Determine the (x, y) coordinate at the center of the cell enclosing the given text.  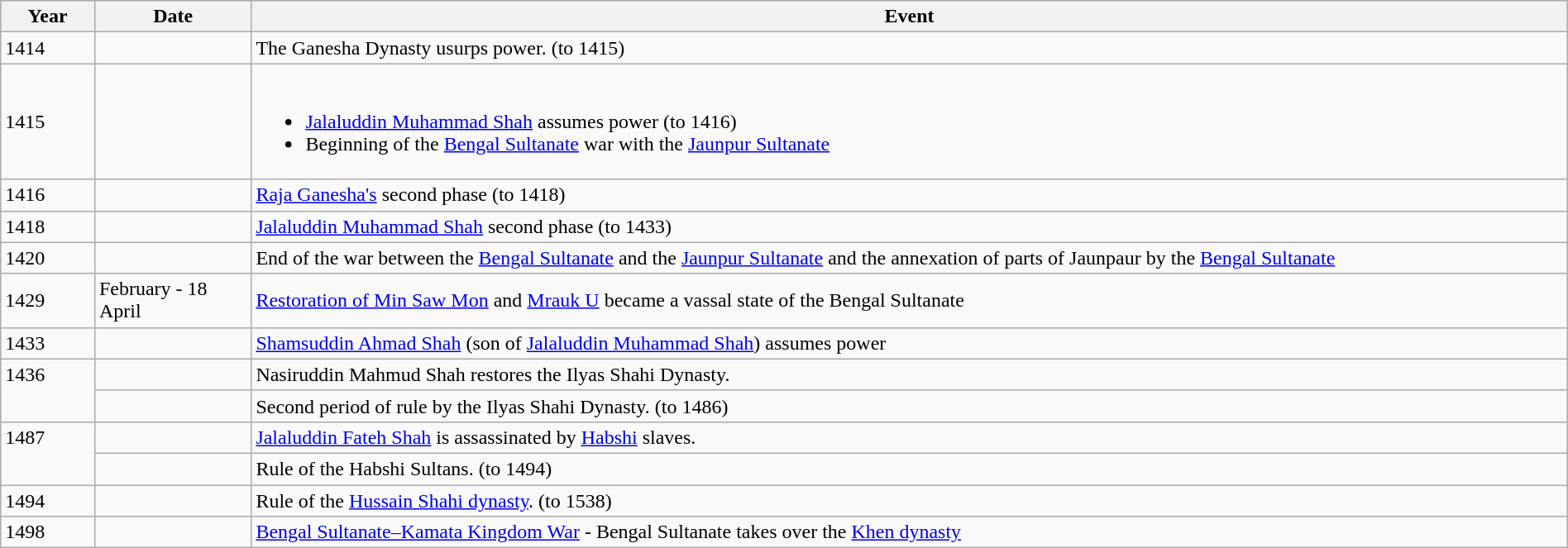
Nasiruddin Mahmud Shah restores the Ilyas Shahi Dynasty. (910, 374)
1415 (48, 122)
1436 (48, 390)
1414 (48, 48)
Rule of the Hussain Shahi dynasty. (to 1538) (910, 500)
1487 (48, 453)
February - 18 April (172, 301)
1416 (48, 195)
Raja Ganesha's second phase (to 1418) (910, 195)
Year (48, 17)
1418 (48, 226)
Date (172, 17)
The Ganesha Dynasty usurps power. (to 1415) (910, 48)
Bengal Sultanate–Kamata Kingdom War - Bengal Sultanate takes over the Khen dynasty (910, 532)
Second period of rule by the Ilyas Shahi Dynasty. (to 1486) (910, 406)
End of the war between the Bengal Sultanate and the Jaunpur Sultanate and the annexation of parts of Jaunpaur by the Bengal Sultanate (910, 258)
Jalaluddin Fateh Shah is assassinated by Habshi slaves. (910, 437)
Rule of the Habshi Sultans. (to 1494) (910, 469)
1420 (48, 258)
1429 (48, 301)
1498 (48, 532)
Event (910, 17)
1433 (48, 343)
Jalaluddin Muhammad Shah assumes power (to 1416)Beginning of the Bengal Sultanate war with the Jaunpur Sultanate (910, 122)
Restoration of Min Saw Mon and Mrauk U became a vassal state of the Bengal Sultanate (910, 301)
Jalaluddin Muhammad Shah second phase (to 1433) (910, 226)
Shamsuddin Ahmad Shah (son of Jalaluddin Muhammad Shah) assumes power (910, 343)
1494 (48, 500)
